Extract the [X, Y] coordinate from the center of the cell holding the provided text.  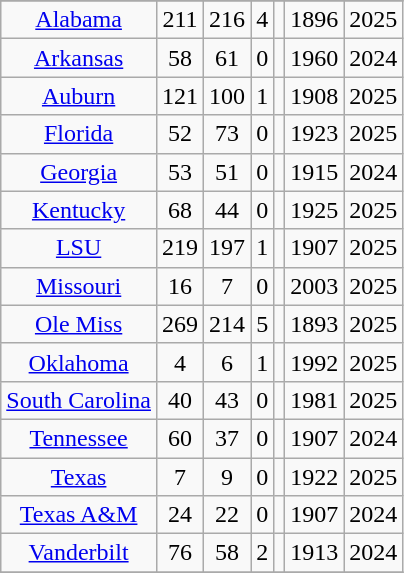
2 [262, 553]
216 [228, 20]
1960 [314, 58]
269 [180, 324]
2003 [314, 286]
1981 [314, 400]
Missouri [79, 286]
211 [180, 20]
LSU [79, 248]
1922 [314, 477]
Georgia [79, 172]
219 [180, 248]
1923 [314, 134]
1893 [314, 324]
Oklahoma [79, 362]
5 [262, 324]
100 [228, 96]
1913 [314, 553]
Vanderbilt [79, 553]
1925 [314, 210]
40 [180, 400]
16 [180, 286]
1908 [314, 96]
68 [180, 210]
60 [180, 438]
Texas [79, 477]
121 [180, 96]
22 [228, 515]
214 [228, 324]
Florida [79, 134]
1992 [314, 362]
43 [228, 400]
6 [228, 362]
76 [180, 553]
Ole Miss [79, 324]
44 [228, 210]
South Carolina [79, 400]
1915 [314, 172]
Tennessee [79, 438]
24 [180, 515]
Alabama [79, 20]
37 [228, 438]
Auburn [79, 96]
51 [228, 172]
Texas A&M [79, 515]
61 [228, 58]
197 [228, 248]
52 [180, 134]
53 [180, 172]
73 [228, 134]
Kentucky [79, 210]
9 [228, 477]
1896 [314, 20]
Arkansas [79, 58]
